Search for the cell housing the specified text and yield its (X, Y) center coordinate. 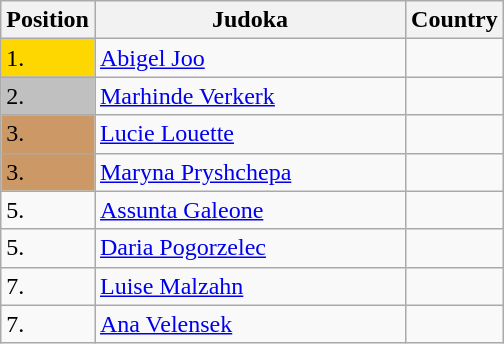
Assunta Galeone (250, 210)
Maryna Pryshchepa (250, 172)
Daria Pogorzelec (250, 248)
2. (48, 96)
Abigel Joo (250, 58)
Lucie Louette (250, 134)
1. (48, 58)
Luise Malzahn (250, 286)
Ana Velensek (250, 324)
Marhinde Verkerk (250, 96)
Judoka (250, 20)
Country (455, 20)
Position (48, 20)
